Find where the given text appears and provide that cell's center as (x, y) coordinate. 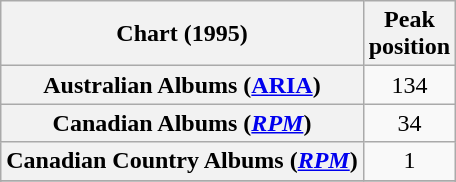
Chart (1995) (182, 34)
Canadian Albums (RPM) (182, 123)
34 (409, 123)
Peakposition (409, 34)
Australian Albums (ARIA) (182, 85)
1 (409, 161)
Canadian Country Albums (RPM) (182, 161)
134 (409, 85)
